Detect which cell encompasses the target text, then output its (X, Y) center coordinate. 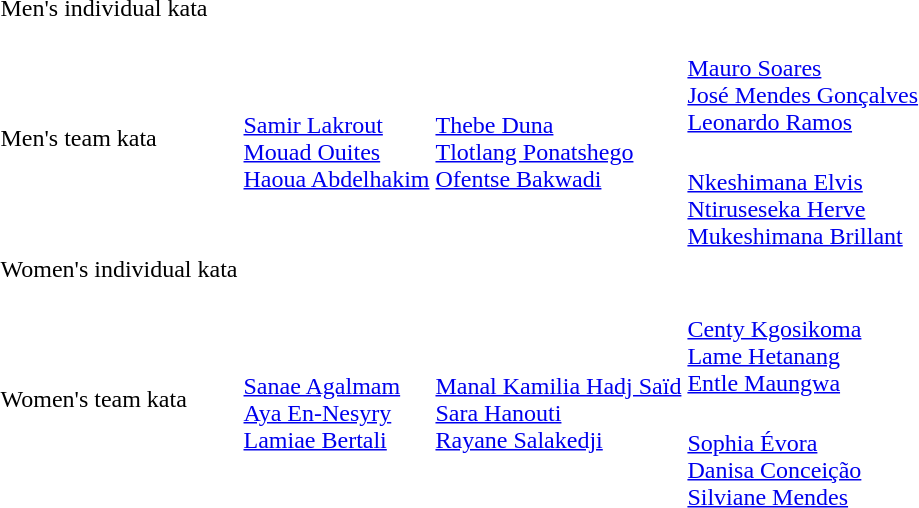
Samir LakroutMouad OuitesHaoua Abdelhakim (336, 138)
Thebe DunaTlotlang PonatshegoOfentse Bakwadi (558, 138)
